Detect which cell encompasses the target text, then output its (X, Y) center coordinate. 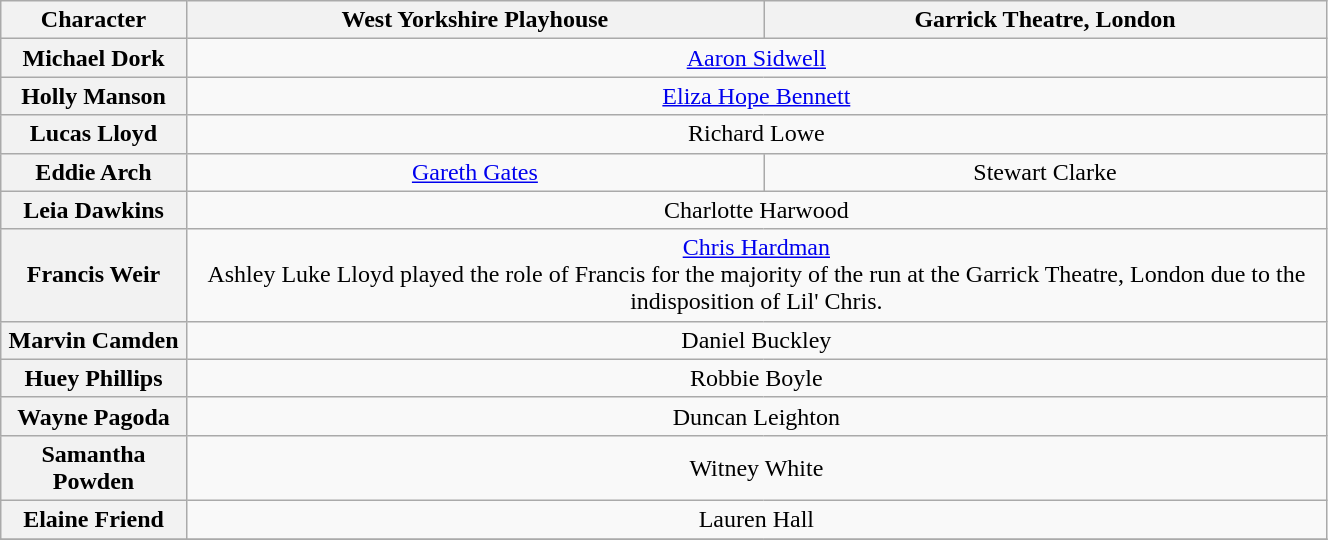
Lauren Hall (756, 519)
Garrick Theatre, London (1046, 20)
Eddie Arch (94, 172)
Gareth Gates (474, 172)
Daniel Buckley (756, 340)
Francis Weir (94, 275)
Duncan Leighton (756, 416)
Samantha Powden (94, 468)
Wayne Pagoda (94, 416)
Witney White (756, 468)
West Yorkshire Playhouse (474, 20)
Marvin Camden (94, 340)
Stewart Clarke (1046, 172)
Robbie Boyle (756, 378)
Aaron Sidwell (756, 58)
Eliza Hope Bennett (756, 96)
Michael Dork (94, 58)
Huey Phillips (94, 378)
Character (94, 20)
Richard Lowe (756, 134)
Elaine Friend (94, 519)
Leia Dawkins (94, 210)
Lucas Lloyd (94, 134)
Holly Manson (94, 96)
Charlotte Harwood (756, 210)
